Search for the cell housing the specified text and yield its [X, Y] center coordinate. 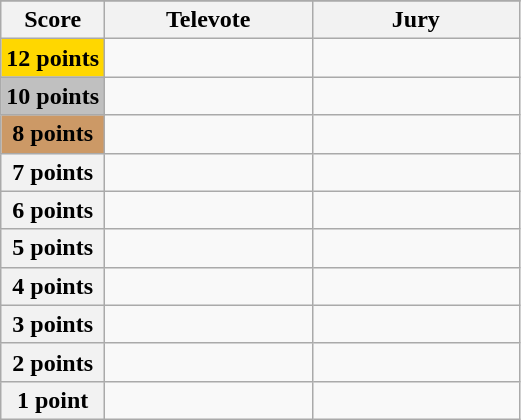
5 points [53, 248]
Score [53, 20]
Televote [209, 20]
7 points [53, 172]
1 point [53, 400]
2 points [53, 362]
6 points [53, 210]
4 points [53, 286]
12 points [53, 58]
8 points [53, 134]
3 points [53, 324]
Jury [416, 20]
10 points [53, 96]
